Locate the cell with the specified text and output its (x, y) center coordinate. 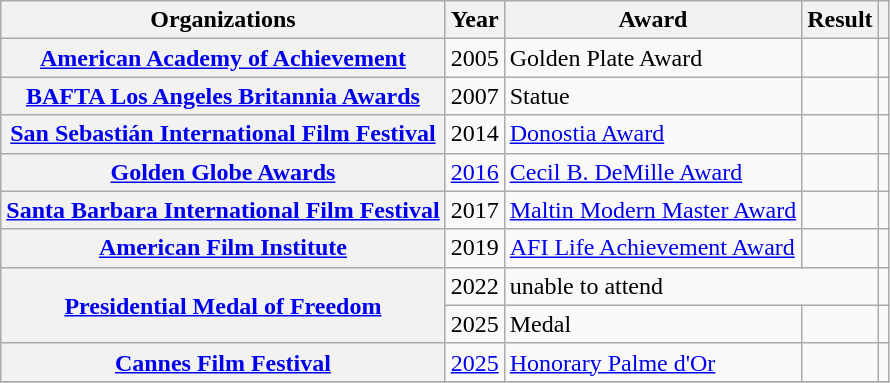
Presidential Medal of Freedom (223, 305)
Award (652, 20)
Organizations (223, 20)
Cecil B. DeMille Award (652, 172)
Golden Plate Award (652, 58)
Santa Barbara International Film Festival (223, 210)
San Sebastián International Film Festival (223, 134)
2017 (474, 210)
American Film Institute (223, 248)
BAFTA Los Angeles Britannia Awards (223, 96)
Golden Globe Awards (223, 172)
Maltin Modern Master Award (652, 210)
2022 (474, 286)
Donostia Award (652, 134)
2016 (474, 172)
AFI Life Achievement Award (652, 248)
2019 (474, 248)
Medal (652, 324)
Year (474, 20)
2005 (474, 58)
unable to attend (691, 286)
Cannes Film Festival (223, 362)
2014 (474, 134)
Statue (652, 96)
2007 (474, 96)
Result (840, 20)
Honorary Palme d'Or (652, 362)
American Academy of Achievement (223, 58)
